Pinpoint the cell where the given text exists, returning its [x, y] midpoint coordinate. 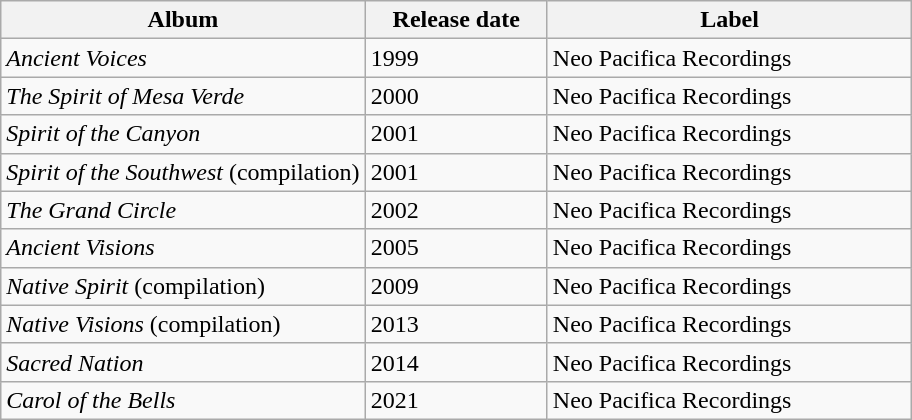
Sacred Nation [183, 362]
2000 [456, 96]
2009 [456, 286]
Native Spirit (compilation) [183, 286]
Native Visions (compilation) [183, 324]
2013 [456, 324]
Spirit of the Southwest (compilation) [183, 172]
1999 [456, 58]
The Grand Circle [183, 210]
2005 [456, 248]
2021 [456, 400]
Ancient Visions [183, 248]
Label [729, 20]
2014 [456, 362]
Ancient Voices [183, 58]
Spirit of the Canyon [183, 134]
Album [183, 20]
Release date [456, 20]
Carol of the Bells [183, 400]
The Spirit of Mesa Verde [183, 96]
2002 [456, 210]
